Extract the (X, Y) coordinate from the center of the cell holding the provided text.  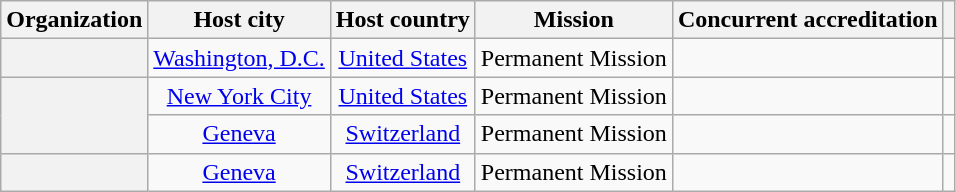
Host city (239, 20)
Concurrent accreditation (808, 20)
Mission (574, 20)
New York City (239, 96)
Host country (402, 20)
Washington, D.C. (239, 58)
Organization (74, 20)
